Pinpoint the cell where the given text exists, returning its [X, Y] midpoint coordinate. 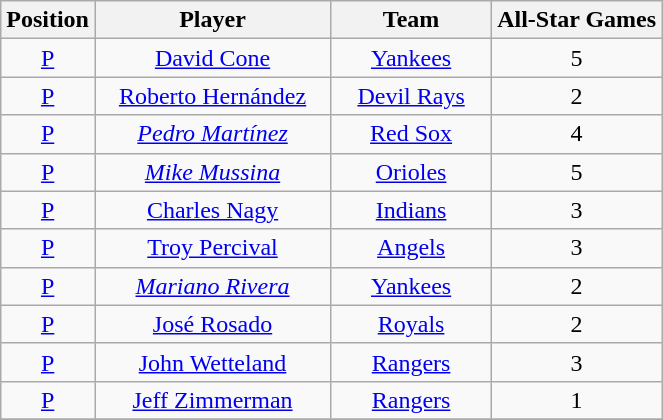
David Cone [212, 58]
Team [412, 20]
All-Star Games [577, 20]
Charles Nagy [212, 210]
Devil Rays [412, 96]
José Rosado [212, 324]
Angels [412, 248]
Troy Percival [212, 248]
Red Sox [412, 134]
Pedro Martínez [212, 134]
1 [577, 400]
Orioles [412, 172]
Mike Mussina [212, 172]
Indians [412, 210]
Royals [412, 324]
Position [48, 20]
Jeff Zimmerman [212, 400]
Player [212, 20]
Roberto Hernández [212, 96]
John Wetteland [212, 362]
4 [577, 134]
Mariano Rivera [212, 286]
